Extract the [x, y] coordinate from the center of the cell holding the provided text.  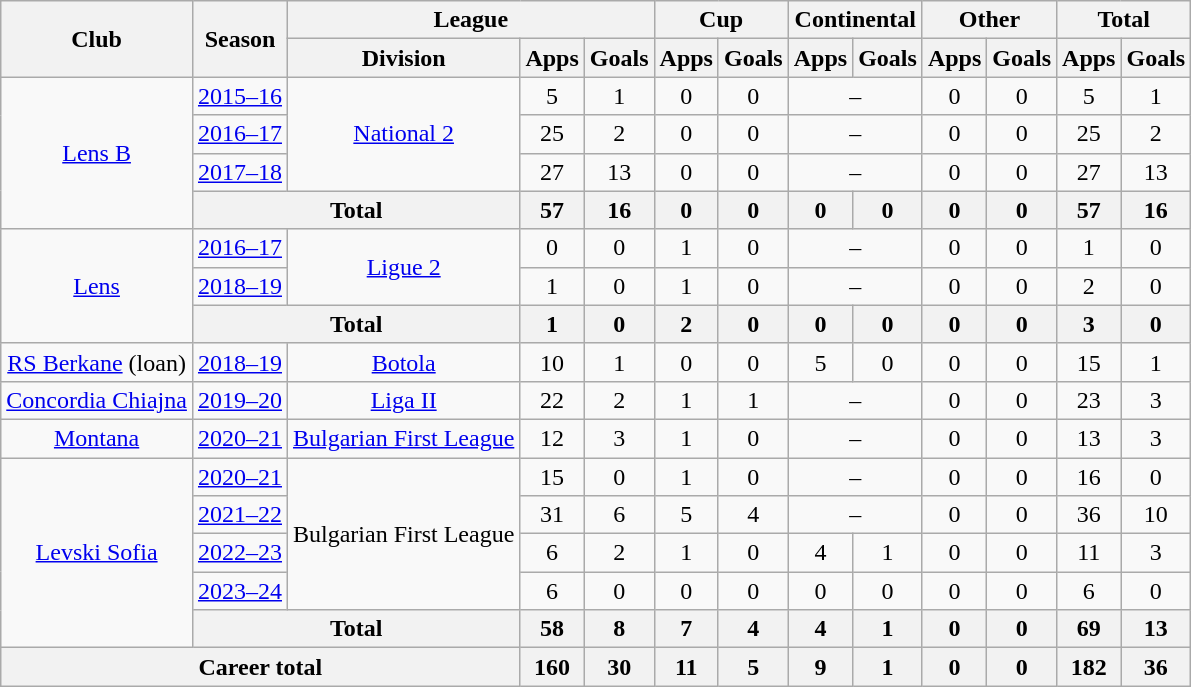
2022–23 [240, 553]
National 2 [404, 134]
12 [552, 438]
30 [619, 667]
69 [1089, 629]
22 [552, 400]
Club [97, 39]
Season [240, 39]
Botola [404, 362]
Concordia Chiajna [97, 400]
58 [552, 629]
2019–20 [240, 400]
7 [686, 629]
182 [1089, 667]
2017–18 [240, 172]
31 [552, 515]
Career total [260, 667]
8 [619, 629]
League [472, 20]
Division [404, 58]
2015–16 [240, 96]
Continental [855, 20]
Lens [97, 286]
Other [989, 20]
Montana [97, 438]
Liga II [404, 400]
160 [552, 667]
RS Berkane (loan) [97, 362]
Cup [721, 20]
2023–24 [240, 591]
9 [820, 667]
Levski Sofia [97, 553]
Lens B [97, 153]
Ligue 2 [404, 267]
2021–22 [240, 515]
23 [1089, 400]
